Scan for the cell matching the given text and deliver its [x, y] coordinate at center. 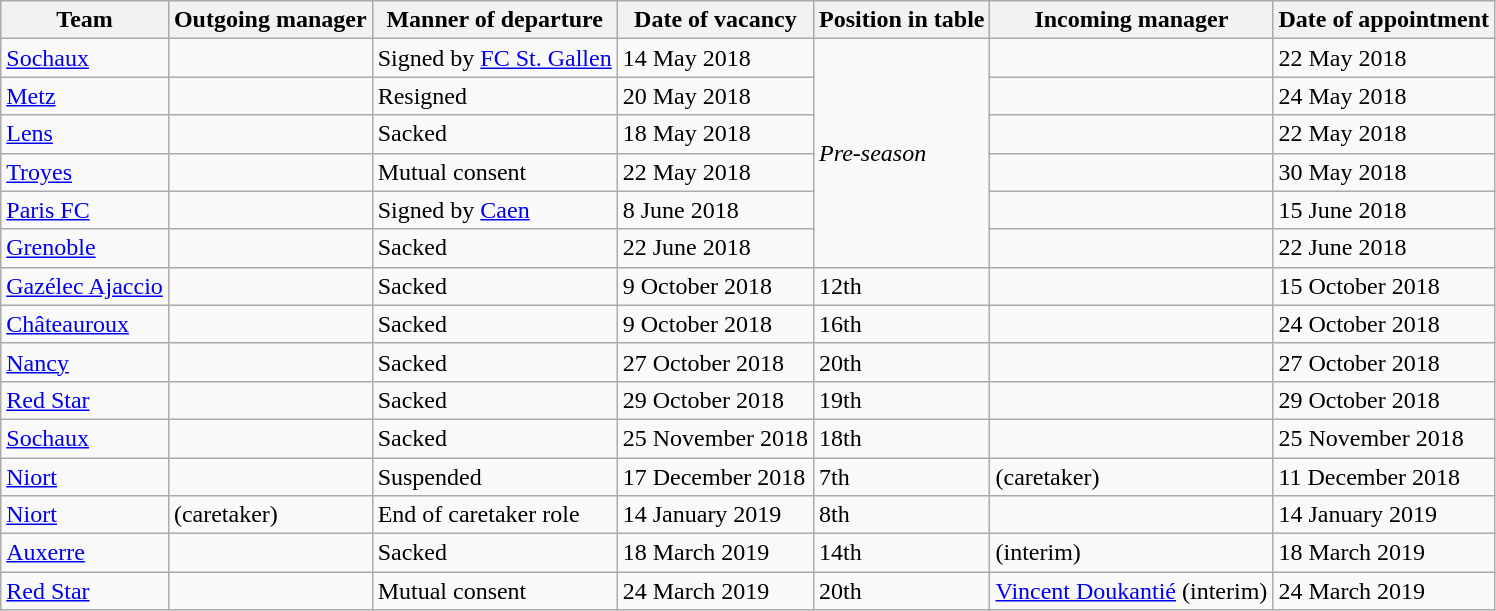
Signed by FC St. Gallen [494, 58]
12th [902, 286]
Auxerre [85, 553]
End of caretaker role [494, 515]
24 May 2018 [1384, 96]
7th [902, 477]
Date of appointment [1384, 20]
Suspended [494, 477]
Gazélec Ajaccio [85, 286]
Pre-season [902, 153]
Lens [85, 134]
Châteauroux [85, 324]
Grenoble [85, 248]
Team [85, 20]
Incoming manager [1132, 20]
Troyes [85, 172]
20 May 2018 [715, 96]
(interim) [1132, 553]
Nancy [85, 362]
11 December 2018 [1384, 477]
16th [902, 324]
14 May 2018 [715, 58]
18th [902, 438]
24 October 2018 [1384, 324]
Paris FC [85, 210]
8th [902, 515]
Vincent Doukantié (interim) [1132, 591]
Date of vacancy [715, 20]
14th [902, 553]
18 May 2018 [715, 134]
15 June 2018 [1384, 210]
Manner of departure [494, 20]
Signed by Caen [494, 210]
Outgoing manager [270, 20]
19th [902, 400]
17 December 2018 [715, 477]
15 October 2018 [1384, 286]
Position in table [902, 20]
30 May 2018 [1384, 172]
Resigned [494, 96]
Metz [85, 96]
8 June 2018 [715, 210]
